Return (X, Y) of the center of cell containing provided text 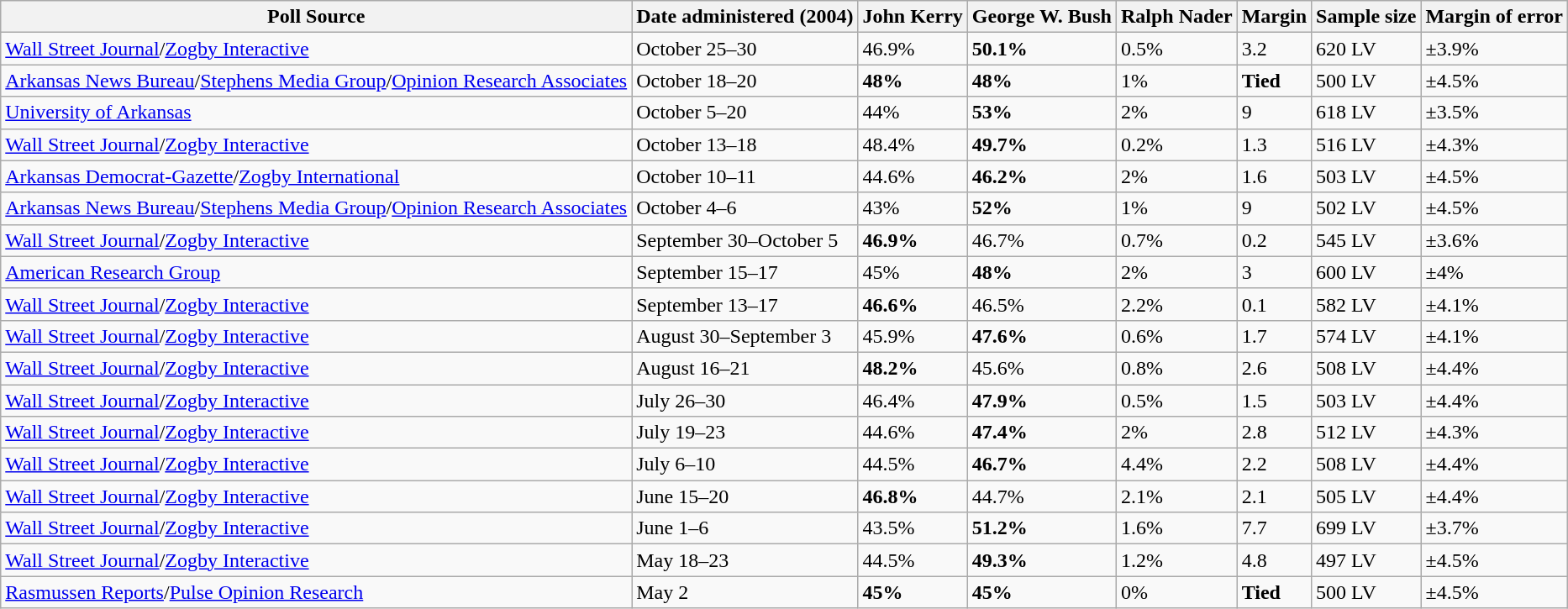
43.5% (913, 528)
August 30–September 3 (745, 336)
46.6% (913, 304)
June 15–20 (745, 496)
53% (1042, 113)
0.2 (1274, 240)
Rasmussen Reports/Pulse Opinion Research (316, 592)
American Research Group (316, 272)
September 15–17 (745, 272)
2.1 (1274, 496)
48.4% (913, 144)
47.6% (1042, 336)
0.7% (1176, 240)
49.3% (1042, 560)
±3.6% (1494, 240)
0.1 (1274, 304)
1.6 (1274, 176)
July 6–10 (745, 465)
2.1% (1176, 496)
3 (1274, 272)
545 LV (1366, 240)
502 LV (1366, 208)
45.9% (913, 336)
497 LV (1366, 560)
October 4–6 (745, 208)
John Kerry (913, 17)
618 LV (1366, 113)
699 LV (1366, 528)
September 30–October 5 (745, 240)
±3.7% (1494, 528)
0.6% (1176, 336)
July 26–30 (745, 401)
1.3 (1274, 144)
1.7 (1274, 336)
2.6 (1274, 368)
±3.5% (1494, 113)
Ralph Nader (1176, 17)
October 5–20 (745, 113)
582 LV (1366, 304)
June 1–6 (745, 528)
3.2 (1274, 49)
7.7 (1274, 528)
2.2% (1176, 304)
2.2 (1274, 465)
Margin (1274, 17)
46.5% (1042, 304)
October 18–20 (745, 81)
1.5 (1274, 401)
October 10–11 (745, 176)
574 LV (1366, 336)
44% (913, 113)
0.2% (1176, 144)
George W. Bush (1042, 17)
46.4% (913, 401)
505 LV (1366, 496)
±4% (1494, 272)
50.1% (1042, 49)
516 LV (1366, 144)
1.2% (1176, 560)
August 16–21 (745, 368)
Date administered (2004) (745, 17)
Sample size (1366, 17)
46.2% (1042, 176)
47.4% (1042, 433)
47.9% (1042, 401)
46.8% (913, 496)
May 18–23 (745, 560)
Arkansas Democrat-Gazette/Zogby International (316, 176)
0% (1176, 592)
October 25–30 (745, 49)
48.2% (913, 368)
52% (1042, 208)
1.6% (1176, 528)
4.4% (1176, 465)
0.8% (1176, 368)
44.7% (1042, 496)
620 LV (1366, 49)
49.7% (1042, 144)
512 LV (1366, 433)
September 13–17 (745, 304)
May 2 (745, 592)
51.2% (1042, 528)
600 LV (1366, 272)
University of Arkansas (316, 113)
4.8 (1274, 560)
Margin of error (1494, 17)
45.6% (1042, 368)
43% (913, 208)
Poll Source (316, 17)
October 13–18 (745, 144)
July 19–23 (745, 433)
±3.9% (1494, 49)
2.8 (1274, 433)
